Return (X, Y) of the center of cell containing provided text 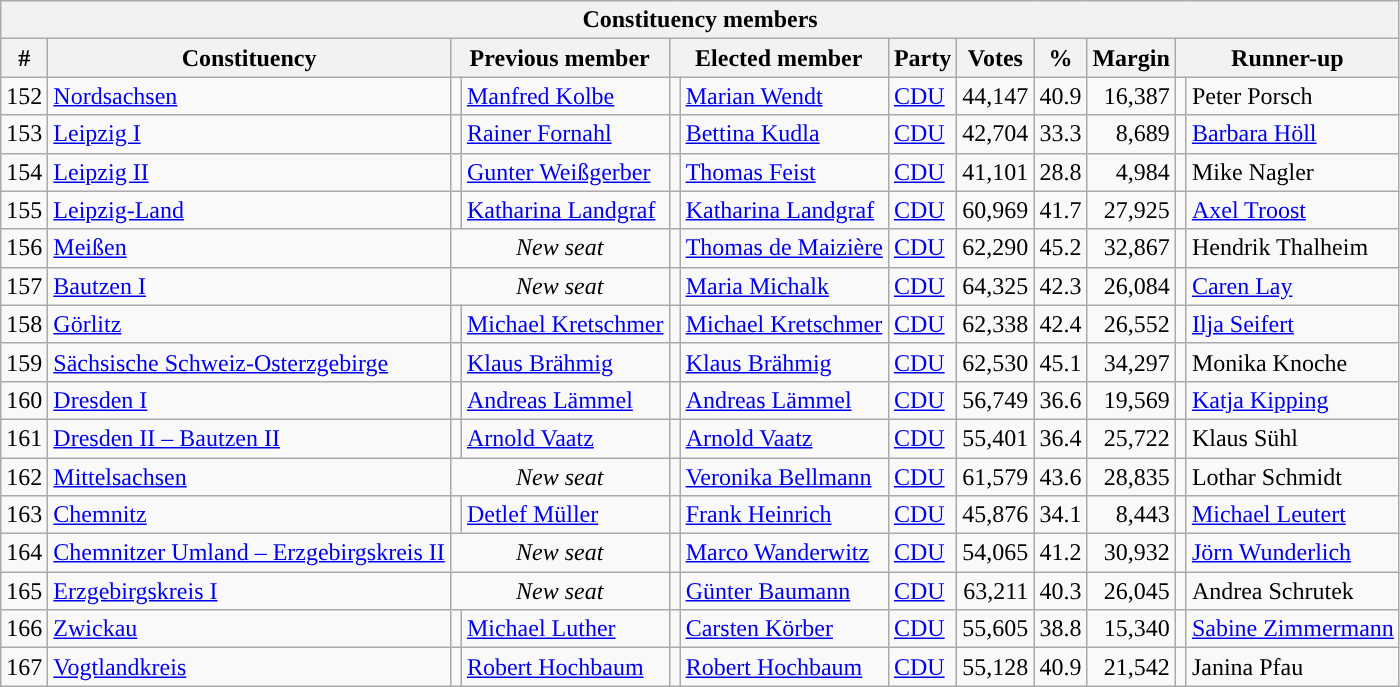
Klaus Sühl (1292, 438)
45,876 (996, 515)
64,325 (996, 286)
Votes (996, 58)
Meißen (250, 248)
42.4 (1060, 324)
Leipzig I (250, 134)
Michael Luther (565, 629)
Mike Nagler (1292, 172)
40.3 (1060, 591)
55,401 (996, 438)
158 (24, 324)
42,704 (996, 134)
15,340 (1131, 629)
28,835 (1131, 477)
165 (24, 591)
Zwickau (250, 629)
164 (24, 553)
Veronika Bellmann (784, 477)
Janina Pfau (1292, 667)
Previous member (560, 58)
Dresden II – Bautzen II (250, 438)
159 (24, 362)
61,579 (996, 477)
Caren Lay (1292, 286)
Sabine Zimmermann (1292, 629)
Nordsachsen (250, 96)
21,542 (1131, 667)
16,387 (1131, 96)
Görlitz (250, 324)
Runner-up (1287, 58)
Sächsische Schweiz-Osterzgebirge (250, 362)
Peter Porsch (1292, 96)
26,084 (1131, 286)
55,605 (996, 629)
56,749 (996, 400)
25,722 (1131, 438)
Maria Michalk (784, 286)
Gunter Weißgerber (565, 172)
34,297 (1131, 362)
Vogtlandkreis (250, 667)
62,290 (996, 248)
45.2 (1060, 248)
Thomas de Maizière (784, 248)
Leipzig II (250, 172)
26,045 (1131, 591)
36.6 (1060, 400)
32,867 (1131, 248)
Margin (1131, 58)
Carsten Körber (784, 629)
Hendrik Thalheim (1292, 248)
% (1060, 58)
19,569 (1131, 400)
41,101 (996, 172)
Bautzen I (250, 286)
62,530 (996, 362)
8,689 (1131, 134)
60,969 (996, 210)
44,147 (996, 96)
26,552 (1131, 324)
Party (922, 58)
161 (24, 438)
34.1 (1060, 515)
Elected member (778, 58)
Dresden I (250, 400)
27,925 (1131, 210)
Erzgebirgskreis I (250, 591)
Michael Leutert (1292, 515)
8,443 (1131, 515)
54,065 (996, 553)
Bettina Kudla (784, 134)
157 (24, 286)
41.7 (1060, 210)
43.6 (1060, 477)
36.4 (1060, 438)
Barbara Höll (1292, 134)
Marian Wendt (784, 96)
166 (24, 629)
62,338 (996, 324)
55,128 (996, 667)
Marco Wanderwitz (784, 553)
Andrea Schrutek (1292, 591)
28.8 (1060, 172)
Axel Troost (1292, 210)
Detlef Müller (565, 515)
Frank Heinrich (784, 515)
162 (24, 477)
Thomas Feist (784, 172)
Mittelsachsen (250, 477)
Rainer Fornahl (565, 134)
Chemnitz (250, 515)
30,932 (1131, 553)
45.1 (1060, 362)
152 (24, 96)
4,984 (1131, 172)
Chemnitzer Umland – Erzgebirgskreis II (250, 553)
Katja Kipping (1292, 400)
Constituency (250, 58)
154 (24, 172)
Monika Knoche (1292, 362)
156 (24, 248)
# (24, 58)
Constituency members (700, 20)
155 (24, 210)
Manfred Kolbe (565, 96)
33.3 (1060, 134)
Jörn Wunderlich (1292, 553)
160 (24, 400)
Lothar Schmidt (1292, 477)
153 (24, 134)
Ilja Seifert (1292, 324)
63,211 (996, 591)
Günter Baumann (784, 591)
163 (24, 515)
41.2 (1060, 553)
38.8 (1060, 629)
167 (24, 667)
Leipzig-Land (250, 210)
42.3 (1060, 286)
